Output the [x, y] coordinate of the center of the cell containing the given text.  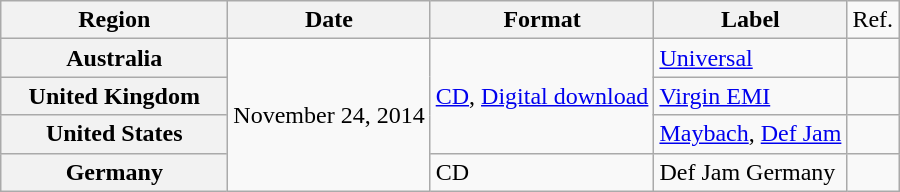
Maybach, Def Jam [750, 134]
Date [329, 20]
United Kingdom [114, 96]
Germany [114, 172]
Universal [750, 58]
CD [542, 172]
Virgin EMI [750, 96]
Def Jam Germany [750, 172]
Ref. [873, 20]
Australia [114, 58]
November 24, 2014 [329, 115]
CD, Digital download [542, 96]
United States [114, 134]
Region [114, 20]
Label [750, 20]
Format [542, 20]
